Output the [X, Y] coordinate of the center of the cell containing the given text.  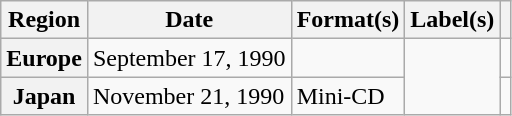
Format(s) [348, 20]
Region [44, 20]
Mini-CD [348, 96]
Japan [44, 96]
Europe [44, 58]
November 21, 1990 [189, 96]
Label(s) [452, 20]
September 17, 1990 [189, 58]
Date [189, 20]
